Locate the cell with the specified text and output its [x, y] center coordinate. 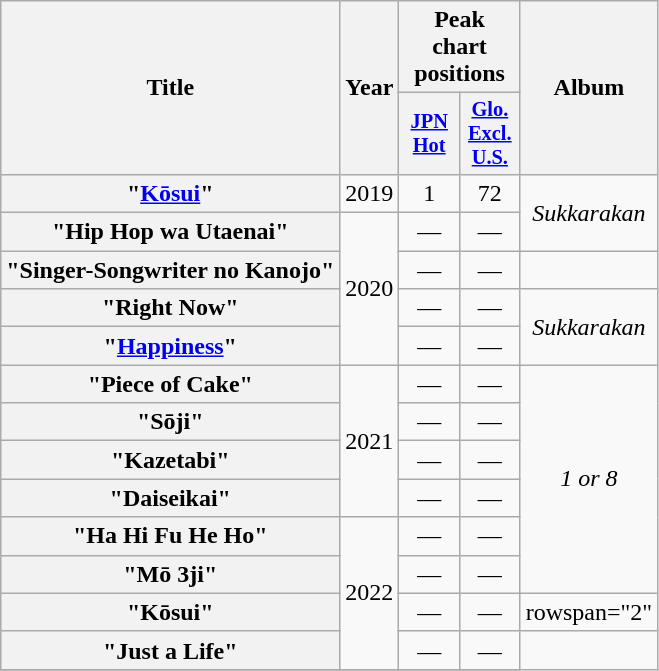
1 or 8 [589, 479]
"Mō 3ji" [170, 574]
2020 [370, 289]
JPNHot [430, 134]
Glo.Excl.U.S. [490, 134]
Album [589, 88]
"Piece of Cake" [170, 384]
2021 [370, 441]
Year [370, 88]
"Daiseikai" [170, 498]
"Right Now" [170, 308]
Title [170, 88]
2019 [370, 193]
"Sōji" [170, 422]
"Kazetabi" [170, 460]
"Just a Life" [170, 650]
Peak chart positions [460, 47]
"Hip Hop wa Utaenai" [170, 232]
72 [490, 193]
"Happiness" [170, 346]
"Singer-Songwriter no Kanojo" [170, 270]
"Ha Hi Fu He Ho" [170, 536]
2022 [370, 593]
1 [430, 193]
rowspan="2" [589, 612]
